Identify which cell holds the provided text, then report its (x, y) central coordinate. 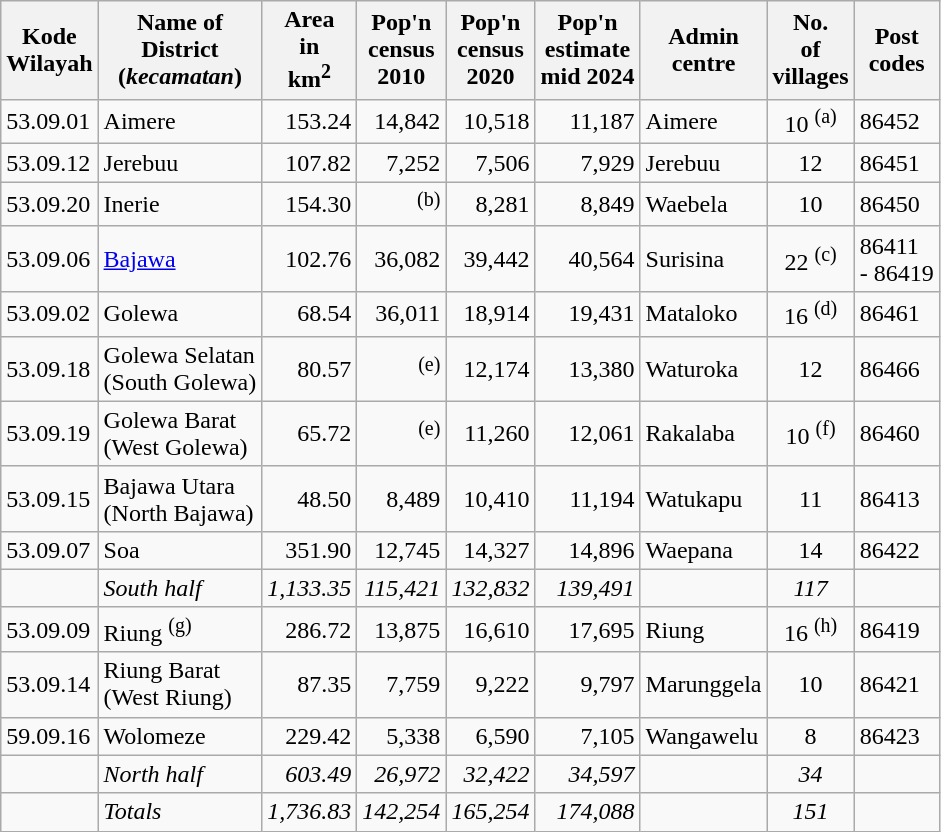
Watukapu (704, 498)
1,133.35 (310, 588)
32,422 (490, 774)
132,832 (490, 588)
174,088 (588, 812)
26,972 (402, 774)
7,506 (490, 163)
53.09.07 (50, 550)
Totals (180, 812)
Bajawa Utara (North Bajawa) (180, 498)
16 (d) (810, 314)
86422 (896, 550)
139,491 (588, 588)
12,174 (490, 368)
14 (810, 550)
86461 (896, 314)
53.09.19 (50, 434)
Golewa Barat (West Golewa) (180, 434)
286.72 (310, 630)
53.09.02 (50, 314)
Waturoka (704, 368)
Pop'ncensus2010 (402, 50)
151 (810, 812)
13,875 (402, 630)
Riung (g) (180, 630)
7,105 (588, 736)
Wangawelu (704, 736)
86460 (896, 434)
53.09.09 (50, 630)
11,260 (490, 434)
Golewa (180, 314)
53.09.15 (50, 498)
53.09.12 (50, 163)
53.09.06 (50, 258)
18,914 (490, 314)
86423 (896, 736)
115,421 (402, 588)
No.of villages (810, 50)
165,254 (490, 812)
(b) (402, 204)
86450 (896, 204)
10 (a) (810, 122)
603.49 (310, 774)
Inerie (180, 204)
6,590 (490, 736)
Kode Wilayah (50, 50)
36,011 (402, 314)
7,759 (402, 684)
7,252 (402, 163)
Riung Barat (West Riung) (180, 684)
40,564 (588, 258)
34 (810, 774)
8,849 (588, 204)
86452 (896, 122)
87.35 (310, 684)
86421 (896, 684)
65.72 (310, 434)
5,338 (402, 736)
10,518 (490, 122)
86466 (896, 368)
1,736.83 (310, 812)
12,061 (588, 434)
16 (h) (810, 630)
11,187 (588, 122)
Postcodes (896, 50)
16,610 (490, 630)
142,254 (402, 812)
Golewa Selatan (South Golewa) (180, 368)
South half (180, 588)
Name of District (kecamatan) (180, 50)
68.54 (310, 314)
86413 (896, 498)
86451 (896, 163)
22 (c) (810, 258)
Mataloko (704, 314)
229.42 (310, 736)
9,797 (588, 684)
36,082 (402, 258)
Pop'nestimatemid 2024 (588, 50)
Soa (180, 550)
North half (180, 774)
80.57 (310, 368)
13,380 (588, 368)
59.09.16 (50, 736)
8,489 (402, 498)
11,194 (588, 498)
Admincentre (704, 50)
14,327 (490, 550)
53.09.18 (50, 368)
Rakalaba (704, 434)
10 (f) (810, 434)
34,597 (588, 774)
9,222 (490, 684)
117 (810, 588)
154.30 (310, 204)
Riung (704, 630)
12,745 (402, 550)
17,695 (588, 630)
19,431 (588, 314)
107.82 (310, 163)
14,896 (588, 550)
86419 (896, 630)
14,842 (402, 122)
53.09.14 (50, 684)
Waebela (704, 204)
Surisina (704, 258)
Pop'ncensus2020 (490, 50)
7,929 (588, 163)
351.90 (310, 550)
86411- 86419 (896, 258)
153.24 (310, 122)
11 (810, 498)
53.09.01 (50, 122)
10,410 (490, 498)
Waepana (704, 550)
39,442 (490, 258)
Area in km2 (310, 50)
Marunggela (704, 684)
48.50 (310, 498)
8,281 (490, 204)
102.76 (310, 258)
Bajawa (180, 258)
8 (810, 736)
Wolomeze (180, 736)
53.09.20 (50, 204)
